Determine the (X, Y) coordinate at the center of the cell enclosing the given text.  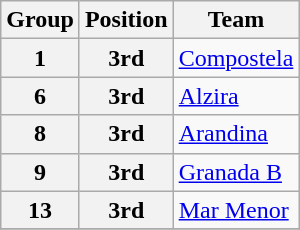
Mar Menor (236, 210)
13 (40, 210)
8 (40, 134)
6 (40, 96)
9 (40, 172)
1 (40, 58)
Team (236, 20)
Arandina (236, 134)
Compostela (236, 58)
Granada B (236, 172)
Alzira (236, 96)
Position (126, 20)
Group (40, 20)
